Output the [x, y] coordinate of the center of the cell containing the given text.  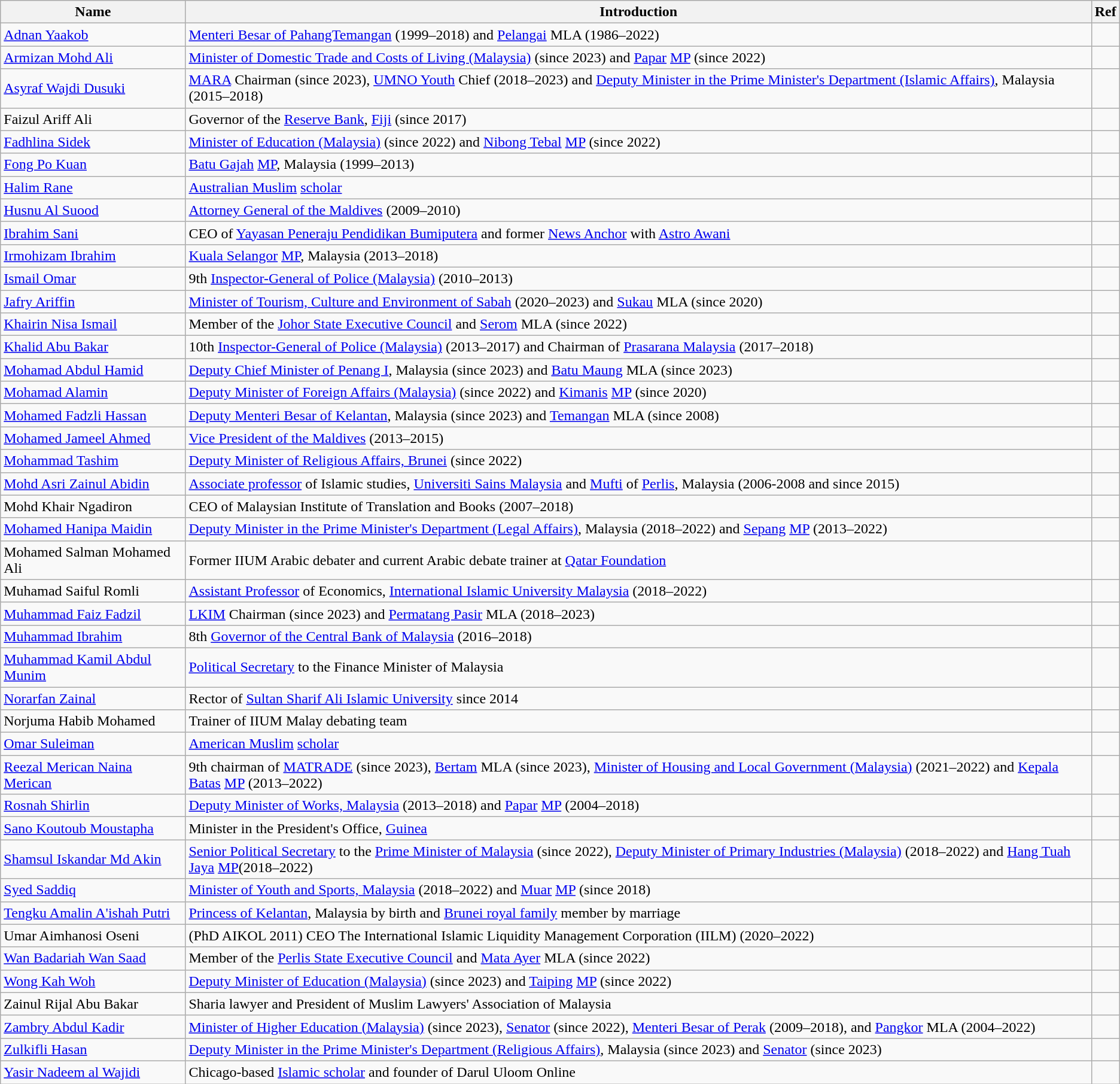
Minister of Education (Malaysia) (since 2022) and Nibong Tebal MP (since 2022) [638, 142]
LKIM Chairman (since 2023) and Permatang Pasir MLA (2018–2023) [638, 614]
Zambry Abdul Kadir [93, 1027]
Assistant Professor of Economics, International Islamic University Malaysia (2018–2022) [638, 591]
Kuala Selangor MP, Malaysia (2013–2018) [638, 256]
CEO of Malaysian Institute of Translation and Books (2007–2018) [638, 506]
Faizul Ariff Ali [93, 119]
Fadhlina Sidek [93, 142]
Mohamed Hanipa Maidin [93, 529]
Sano Koutoub Moustapha [93, 828]
Minister of Domestic Trade and Costs of Living (Malaysia) (since 2023) and Papar MP (since 2022) [638, 57]
Minister of Higher Education (Malaysia) (since 2023), Senator (since 2022), Menteri Besar of Perak (2009–2018), and Pangkor MLA (2004–2022) [638, 1027]
Khairin Nisa Ismail [93, 324]
Tengku Amalin A'ishah Putri [93, 913]
Menteri Besar of PahangTemangan (1999–2018) and Pelangai MLA (1986–2022) [638, 35]
9th Inspector-General of Police (Malaysia) (2010–2013) [638, 278]
Omar Suleiman [93, 744]
Ref [1106, 12]
Mohamed Jameel Ahmed [93, 438]
Minister of Youth and Sports, Malaysia (2018–2022) and Muar MP (since 2018) [638, 890]
CEO of Yayasan Peneraju Pendidikan Bumiputera and former News Anchor with Astro Awani [638, 233]
Chicago-based Islamic scholar and founder of Darul Uloom Online [638, 1072]
Armizan Mohd Ali [93, 57]
Muhammad Ibrahim [93, 636]
Vice President of the Maldives (2013–2015) [638, 438]
Zulkifli Hasan [93, 1049]
Attorney General of the Maldives (2009–2010) [638, 210]
Deputy Chief Minister of Penang I, Malaysia (since 2023) and Batu Maung MLA (since 2023) [638, 370]
Deputy Minister of Religious Affairs, Brunei (since 2022) [638, 461]
Umar Aimhanosi Oseni [93, 936]
Deputy Minister in the Prime Minister's Department (Legal Affairs), Malaysia (2018–2022) and Sepang MP (2013–2022) [638, 529]
Member of the Johor State Executive Council and Serom MLA (since 2022) [638, 324]
Mohd Asri Zainul Abidin [93, 484]
Irmohizam Ibrahim [93, 256]
Former IIUM Arabic debater and current Arabic debate trainer at Qatar Foundation [638, 560]
Fong Po Kuan [93, 165]
Rosnah Shirlin [93, 806]
Wong Kah Woh [93, 981]
Associate professor of Islamic studies, Universiti Sains Malaysia and Mufti of Perlis, Malaysia (2006-2008 and since 2015) [638, 484]
Princess of Kelantan, Malaysia by birth and Brunei royal family member by marriage [638, 913]
Batu Gajah MP, Malaysia (1999–2013) [638, 165]
(PhD AIKOL 2011) CEO The International Islamic Liquidity Management Corporation (IILM) (2020–2022) [638, 936]
Reezal Merican Naina Merican [93, 775]
Asyraf Wajdi Dusuki [93, 89]
Introduction [638, 12]
Wan Badariah Wan Saad [93, 958]
Khalid Abu Bakar [93, 347]
Norarfan Zainal [93, 699]
Deputy Minister of Foreign Affairs (Malaysia) (since 2022) and Kimanis MP (since 2020) [638, 393]
Deputy Minister in the Prime Minister's Department (Religious Affairs), Malaysia (since 2023) and Senator (since 2023) [638, 1049]
Mohd Khair Ngadiron [93, 506]
Muhammad Faiz Fadzil [93, 614]
Ismail Omar [93, 278]
Shamsul Iskandar Md Akin [93, 860]
Name [93, 12]
Mohammad Tashim [93, 461]
Minister in the President's Office, Guinea [638, 828]
Muhammad Kamil Abdul Munim [93, 667]
Halim Rane [93, 187]
Deputy Minister of Education (Malaysia) (since 2023) and Taiping MP (since 2022) [638, 981]
Adnan Yaakob [93, 35]
Yasir Nadeem al Wajidi [93, 1072]
Governor of the Reserve Bank, Fiji (since 2017) [638, 119]
Sharia lawyer and President of Muslim Lawyers' Association of Malaysia [638, 1004]
Ibrahim Sani [93, 233]
Mohamed Salman Mohamed Ali [93, 560]
Rector of Sultan Sharif Ali Islamic University since 2014 [638, 699]
Mohamad Alamin [93, 393]
Deputy Minister of Works, Malaysia (2013–2018) and Papar MP (2004–2018) [638, 806]
Norjuma Habib Mohamed [93, 721]
Deputy Menteri Besar of Kelantan, Malaysia (since 2023) and Temangan MLA (since 2008) [638, 415]
Mohamed Fadzli Hassan [93, 415]
Mohamad Abdul Hamid [93, 370]
Australian Muslim scholar [638, 187]
Muhamad Saiful Romli [93, 591]
Minister of Tourism, Culture and Environment of Sabah (2020–2023) and Sukau MLA (since 2020) [638, 301]
Jafry Ariffin [93, 301]
American Muslim scholar [638, 744]
Member of the Perlis State Executive Council and Mata Ayer MLA (since 2022) [638, 958]
10th Inspector-General of Police (Malaysia) (2013–2017) and Chairman of Prasarana Malaysia (2017–2018) [638, 347]
Political Secretary to the Finance Minister of Malaysia [638, 667]
Syed Saddiq [93, 890]
Zainul Rijal Abu Bakar [93, 1004]
Husnu Al Suood [93, 210]
8th Governor of the Central Bank of Malaysia (2016–2018) [638, 636]
Trainer of IIUM Malay debating team [638, 721]
